Provide the [x, y] coordinate of the cell's center where the given text is located.  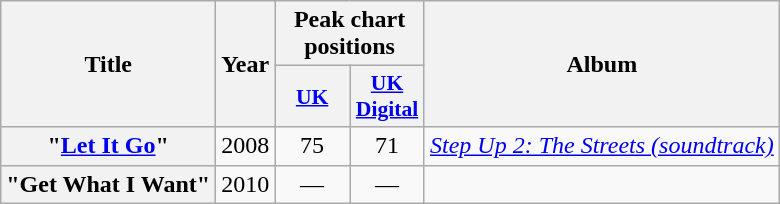
71 [388, 146]
Title [108, 64]
Peak chart positions [350, 34]
2010 [246, 184]
Album [602, 64]
75 [312, 146]
Year [246, 64]
2008 [246, 146]
"Let It Go" [108, 146]
UK Digital [388, 96]
"Get What I Want" [108, 184]
UK [312, 96]
Step Up 2: The Streets (soundtrack) [602, 146]
